For the text-containing cell, return its midpoint in [X, Y] coordinate format. 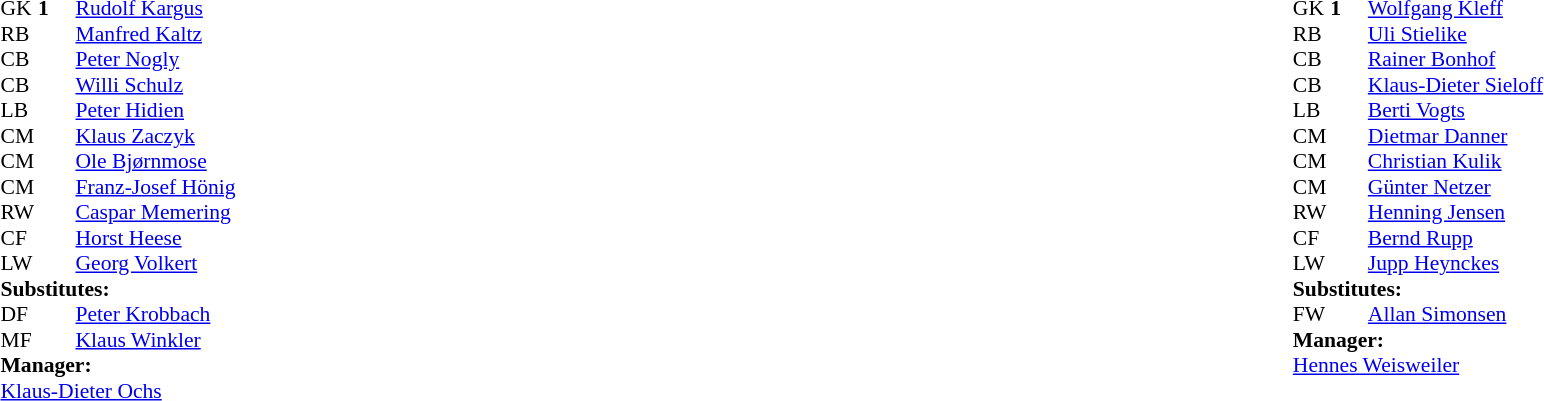
Henning Jensen [1456, 213]
Allan Simonsen [1456, 315]
Willi Schulz [156, 85]
Horst Heese [156, 238]
Georg Volkert [156, 263]
Franz-Josef Hönig [156, 187]
Günter Netzer [1456, 187]
Christian Kulik [1456, 161]
Caspar Memering [156, 213]
Ole Bjørnmose [156, 161]
Klaus Zaczyk [156, 136]
Dietmar Danner [1456, 136]
Peter Hidien [156, 111]
Uli Stielike [1456, 34]
Rainer Bonhof [1456, 59]
Klaus Winkler [156, 340]
Jupp Heynckes [1456, 263]
Peter Krobbach [156, 315]
Hennes Weisweiler [1418, 365]
Peter Nogly [156, 59]
Klaus-Dieter Sieloff [1456, 85]
Manfred Kaltz [156, 34]
MF [19, 340]
Berti Vogts [1456, 111]
DF [19, 315]
FW [1312, 315]
Bernd Rupp [1456, 238]
